Extract the [X, Y] coordinate from the center of the cell holding the provided text.  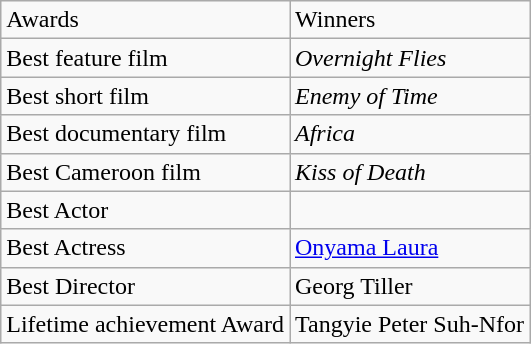
Kiss of Death [410, 172]
Best Actress [146, 248]
Best Actor [146, 210]
Overnight Flies [410, 58]
Best short film [146, 96]
Onyama Laura [410, 248]
Awards [146, 20]
Best feature film [146, 58]
Enemy of Time [410, 96]
Georg Tiller [410, 286]
Best Cameroon film [146, 172]
Best Director [146, 286]
Best documentary film [146, 134]
Africa [410, 134]
Winners [410, 20]
Lifetime achievement Award [146, 324]
Tangyie Peter Suh-Nfor [410, 324]
